Detect which cell encompasses the target text, then output its (X, Y) center coordinate. 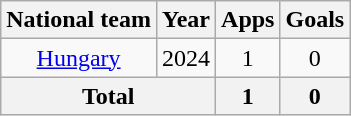
2024 (186, 58)
Year (186, 20)
National team (79, 20)
Total (108, 96)
Apps (248, 20)
Hungary (79, 58)
Goals (315, 20)
